Output the [x, y] coordinate of the center of the cell containing the given text.  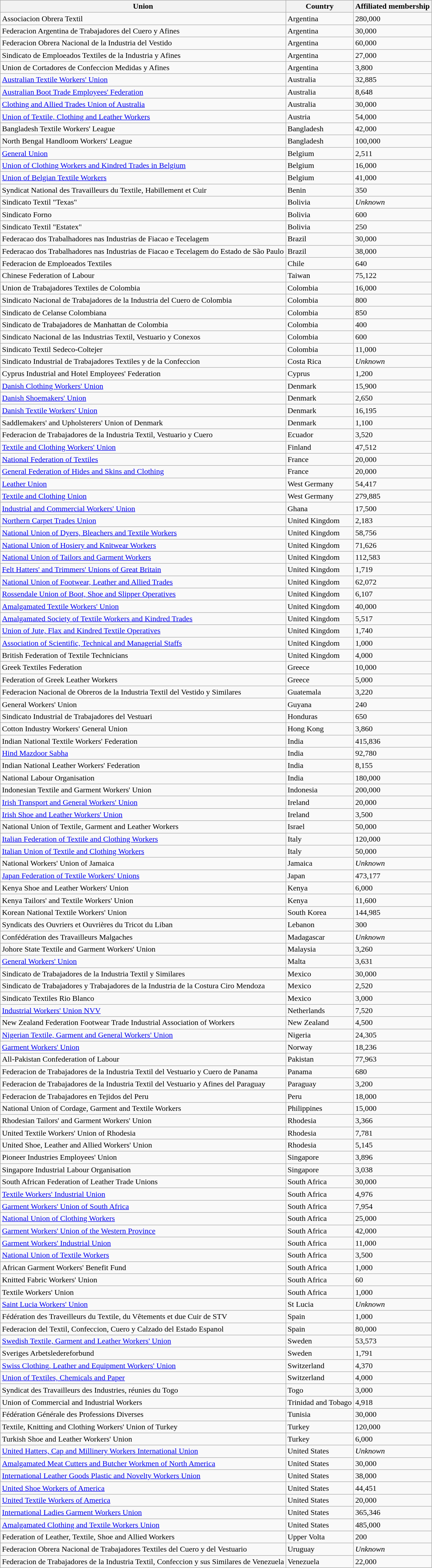
Indian National Leather Workers' Federation [143, 766]
Panama [320, 1072]
Garment Workers' Union [143, 1047]
All-Pakistan Confederation of Labour [143, 1059]
Malaysia [320, 949]
Association of Scientific, Technical and Managerial Staffs [143, 643]
850 [392, 312]
Saint Lucia Workers' Union [143, 1304]
Costa Rica [320, 362]
Austria [320, 116]
11,600 [392, 900]
Rossendale Union of Boot, Shoe and Slipper Operatives [143, 594]
Danish Textile Workers' Union [143, 410]
800 [392, 300]
1,791 [392, 1353]
8,648 [392, 92]
3,366 [392, 1121]
Hind Mazdoor Sabha [143, 753]
8,155 [392, 766]
New Zealand [320, 1023]
Taiwan [320, 276]
Uruguay [320, 1549]
Ghana [320, 508]
650 [392, 716]
Paraguay [320, 1084]
3,038 [392, 1170]
Philippines [320, 1108]
Sindicato Industrial de Trabajadores del Vestuari [143, 716]
Sindicato de Trabajadores de la Industria Textil y Similares [143, 974]
15,000 [392, 1108]
7,954 [392, 1206]
Federacion Obrera Nacional de Trabajadores Textiles del Cuero y del Vestuario [143, 1549]
Finland [320, 447]
Union of Textile, Clothing and Leather Workers [143, 116]
National Workers' Union of Jamaica [143, 863]
92,780 [392, 753]
Fédération des Traveilleurs du Textile, du Vêtements et due Cuir de STV [143, 1316]
Union of Commercial and Industrial Workers [143, 1402]
Sindicato Industrial de Trabajadores Textiles y de la Confeccion [143, 362]
National Labour Organisation [143, 778]
60 [392, 1280]
Amalgamated Textile Workers' Union [143, 606]
National Union of Clothing Workers [143, 1219]
18,000 [392, 1096]
200,000 [392, 790]
Syndicats des Ouvriers et Ouvrières du Tricot du Liban [143, 925]
Pioneer Industries Employees' Union [143, 1158]
144,985 [392, 912]
3,200 [392, 1084]
Textile Workers' Union [143, 1292]
485,000 [392, 1525]
Federacion de Trabajadores de la Industria Textil del Vestuario y Cuero de Panama [143, 1072]
Greek Textiles Federation [143, 668]
Cotton Industry Workers' General Union [143, 729]
Tunisia [320, 1415]
Federation of Greek Leather Workers [143, 680]
41,000 [392, 178]
General Federation of Hides and Skins and Clothing [143, 472]
112,583 [392, 558]
3,800 [392, 68]
Benin [320, 190]
279,885 [392, 496]
Honduras [320, 716]
Federacao dos Trabalhadores nas Industrias de Fiacao e Tecelagem do Estado de São Paulo [143, 251]
44,451 [392, 1488]
Northern Carpet Trades Union [143, 521]
Union de Cortadores de Confeccion Medidas y Afines [143, 68]
Korean National Textile Workers' Union [143, 912]
Guatemala [320, 692]
1,100 [392, 423]
Federacion Obrera Nacional de la Industria del Vestido [143, 43]
Irish Transport and General Workers' Union [143, 802]
40,000 [392, 606]
Cyprus Industrial and Hotel Employees' Federation [143, 374]
Sindicato Nacional de las Industrias Textil, Vestuario y Conexos [143, 337]
5,145 [392, 1145]
Italian Federation of Textile and Clothing Workers [143, 839]
Textile, Knitting and Clothing Workers' Union of Turkey [143, 1427]
National Union of Dyers, Bleachers and Textile Workers [143, 533]
Union of Jute, Flax and Kindred Textile Operatives [143, 631]
680 [392, 1072]
Syndicat National des Travailleurs du Textile, Habillement et Cuir [143, 190]
Danish Shoemakers' Union [143, 398]
10,000 [392, 668]
62,072 [392, 582]
Associacion Obrera Textil [143, 19]
280,000 [392, 19]
Amalgamated Society of Textile Workers and Kindred Trades [143, 619]
2,520 [392, 986]
58,756 [392, 533]
Irish Shoe and Leather Workers' Union [143, 815]
Kenya Shoe and Leather Workers' Union [143, 888]
Federacion Argentina de Trabajadores del Cuero y Afines [143, 31]
Indian National Textile Workers' Federation [143, 741]
17,500 [392, 508]
Affiliated membership [392, 6]
5,000 [392, 680]
2,511 [392, 153]
Union of Belgian Textile Workers [143, 178]
415,836 [392, 741]
Federacao dos Trabalhadores nas Industrias de Fiacao e Tecelagem [143, 239]
Indonesian Textile and Garment Workers' Union [143, 790]
Amalgamated Clothing and Textile Workers Union [143, 1525]
National Federation of Textiles [143, 459]
18,236 [392, 1047]
Federacion de Trabajadores en Tejidos del Peru [143, 1096]
365,346 [392, 1512]
Pakistan [320, 1059]
180,000 [392, 778]
300 [392, 925]
Danish Clothing Workers' Union [143, 386]
United Textile Workers' Union of Rhodesia [143, 1133]
Union of Textiles, Chemicals and Paper [143, 1378]
New Zealand Federation Footwear Trade Industrial Association of Workers [143, 1023]
National Union of Tailors and Garment Workers [143, 558]
African Garment Workers' Benefit Fund [143, 1268]
3,631 [392, 962]
National Union of Footwear, Leather and Allied Trades [143, 582]
3,220 [392, 692]
Sindicato Textil Sedeco-Coltejer [143, 349]
Australian Boot Trade Employees' Federation [143, 92]
25,000 [392, 1219]
Chile [320, 263]
4,918 [392, 1402]
Japan [320, 876]
Netherlands [320, 1010]
Bangladesh Textile Workers' League [143, 129]
100,000 [392, 141]
United Shoe Workers of America [143, 1488]
250 [392, 227]
1,200 [392, 374]
Federacion del Textil, Confeccion, Cuero y Calzado del Estado Espanol [143, 1329]
7,781 [392, 1133]
United Hatters, Cap and Millinery Workers International Union [143, 1451]
27,000 [392, 55]
Cyprus [320, 374]
Federacion de Trabajadores de la Industria Textil, Confeccion y sus Similares de Venezuela [143, 1562]
Sindicato Textil "Texas" [143, 202]
British Federation of Textile Technicians [143, 655]
240 [392, 704]
Nigeria [320, 1035]
Sveriges Arbetsledereforbund [143, 1353]
Sindicato Textil "Estatex" [143, 227]
1,719 [392, 570]
Country [320, 6]
Malta [320, 962]
Japan Federation of Textile Workers' Unions [143, 876]
7,520 [392, 1010]
Confédération des Travailleurs Malgaches [143, 937]
Jamaica [320, 863]
1,740 [392, 631]
Hong Kong [320, 729]
Sindicato Nacional de Trabajadores de la Industria del Cuero de Colombia [143, 300]
St Lucia [320, 1304]
32,885 [392, 80]
Lebanon [320, 925]
4,500 [392, 1023]
Union de Trabajadores Textiles de Colombia [143, 288]
Australian Textile Workers' Union [143, 80]
Union [143, 6]
3,260 [392, 949]
Guyana [320, 704]
Fédération Générale des Professions Diverses [143, 1415]
75,122 [392, 276]
3,520 [392, 435]
Industrial Workers' Union NVV [143, 1010]
47,512 [392, 447]
Knitted Fabric Workers' Union [143, 1280]
Ecuador [320, 435]
3,860 [392, 729]
Sindicato de Trabajadores y Trabajadores de la Industria de la Costura Ciro Mendoza [143, 986]
Rhodesian Tailors' and Garment Workers' Union [143, 1121]
Upper Volta [320, 1537]
Swedish Textile, Garment and Leather Workers' Union [143, 1341]
Israel [320, 827]
6,107 [392, 594]
Norway [320, 1047]
80,000 [392, 1329]
Leather Union [143, 484]
North Bengal Handloom Workers' League [143, 141]
International Leather Goods Plastic and Novelty Workers Union [143, 1476]
United Shoe, Leather and Allied Workers' Union [143, 1145]
22,000 [392, 1562]
2,650 [392, 398]
Sindicato de Emploeados Textiles de la Industria y Afines [143, 55]
3,896 [392, 1158]
54,000 [392, 116]
2,183 [392, 521]
77,963 [392, 1059]
200 [392, 1537]
Industrial and Commercial Workers' Union [143, 508]
National Union of Hosiery and Knitwear Workers [143, 545]
Textile and Clothing Union [143, 496]
Federacion Nacional de Obreros de la Industria Textil del Vestido y Similares [143, 692]
Felt Hatters' and Trimmers' Unions of Great Britain [143, 570]
Turkish Shoe and Leather Workers' Union [143, 1439]
Swiss Clothing, Leather and Equipment Workers' Union [143, 1366]
4,976 [392, 1194]
Singapore Industrial Labour Organisation [143, 1170]
Textile and Clothing Workers' Union [143, 447]
15,900 [392, 386]
Federacion de Trabajadores de la Industria Textil del Vestuario y Afines del Paraguay [143, 1084]
54,417 [392, 484]
Sindicato Textiles Rio Blanco [143, 998]
Garment Workers' Union of the Western Province [143, 1231]
640 [392, 263]
473,177 [392, 876]
Federacion de Emploeados Textiles [143, 263]
400 [392, 325]
Madagascar [320, 937]
Sindicato Forno [143, 215]
International Ladies Garment Workers Union [143, 1512]
24,305 [392, 1035]
South Korea [320, 912]
Textile Workers' Industrial Union [143, 1194]
Saddlemakers' and Upholsterers' Union of Denmark [143, 423]
National Union of Textile Workers [143, 1255]
16,195 [392, 410]
5,517 [392, 619]
Amalgamated Meat Cutters and Butcher Workmen of North America [143, 1463]
Nigerian Textile, Garment and General Workers' Union [143, 1035]
Kenya Tailors' and Textile Workers' Union [143, 900]
National Union of Textile, Garment and Leather Workers [143, 827]
South African Federation of Leather Trade Unions [143, 1182]
Indonesia [320, 790]
Sindicato de Celanse Colombiana [143, 312]
Clothing and Allied Trades Union of Australia [143, 104]
4,370 [392, 1366]
Syndicat des Travailleurs des Industries, réunies du Togo [143, 1390]
Peru [320, 1096]
60,000 [392, 43]
Trinidad and Tobago [320, 1402]
General Union [143, 153]
Federacion de Trabajadores de la Industria Textil, Vestuario y Cuero [143, 435]
United Textile Workers of America [143, 1500]
Johore State Textile and Garment Workers' Union [143, 949]
Garment Workers' Industrial Union [143, 1243]
Italian Union of Textile and Clothing Workers [143, 851]
Garment Workers' Union of South Africa [143, 1206]
National Union of Cordage, Garment and Textile Workers [143, 1108]
Sindicato de Trabajadores de Manhattan de Colombia [143, 325]
350 [392, 190]
53,573 [392, 1341]
Venezuela [320, 1562]
71,626 [392, 545]
Federation of Leather, Textile, Shoe and Allied Workers [143, 1537]
Chinese Federation of Labour [143, 276]
Union of Clothing Workers and Kindred Trades in Belgium [143, 166]
Togo [320, 1390]
